Locate the cell with the specified text and output its (x, y) center coordinate. 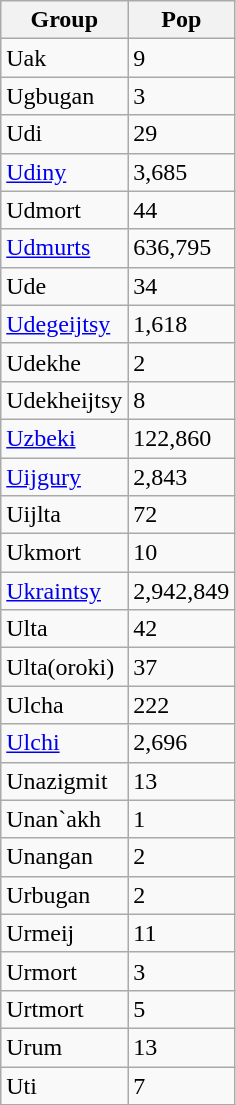
37 (182, 667)
Uak (64, 58)
Pop (182, 20)
Ulta (64, 629)
Urum (64, 1047)
11 (182, 933)
9 (182, 58)
1 (182, 819)
Udmort (64, 210)
72 (182, 515)
10 (182, 553)
7 (182, 1085)
Udegeijtsy (64, 324)
44 (182, 210)
Ukmort (64, 553)
29 (182, 134)
Group (64, 20)
636,795 (182, 248)
Udekhe (64, 362)
Urmeij (64, 933)
Udiny (64, 172)
42 (182, 629)
Urtmort (64, 1009)
Unangan (64, 857)
2,696 (182, 743)
Ude (64, 286)
Uijlta (64, 515)
Udi (64, 134)
2,843 (182, 477)
34 (182, 286)
Uzbeki (64, 438)
Unazigmit (64, 781)
Udekheijtsy (64, 400)
Udmurts (64, 248)
122,860 (182, 438)
Urbugan (64, 895)
Ulta(oroki) (64, 667)
Urmort (64, 971)
2,942,849 (182, 591)
Uti (64, 1085)
1,618 (182, 324)
3,685 (182, 172)
8 (182, 400)
222 (182, 705)
Ugbugan (64, 96)
Ulcha (64, 705)
Uijgury (64, 477)
Ukraintsy (64, 591)
Unan`akh (64, 819)
5 (182, 1009)
Ulchi (64, 743)
